Output the (x, y) coordinate of the center of the cell containing the given text.  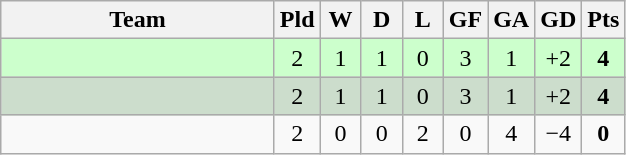
GA (512, 20)
Team (138, 20)
−4 (558, 134)
L (422, 20)
Pts (604, 20)
D (382, 20)
Pld (297, 20)
GF (465, 20)
GD (558, 20)
W (340, 20)
